Identify which cell holds the provided text, then report its [x, y] central coordinate. 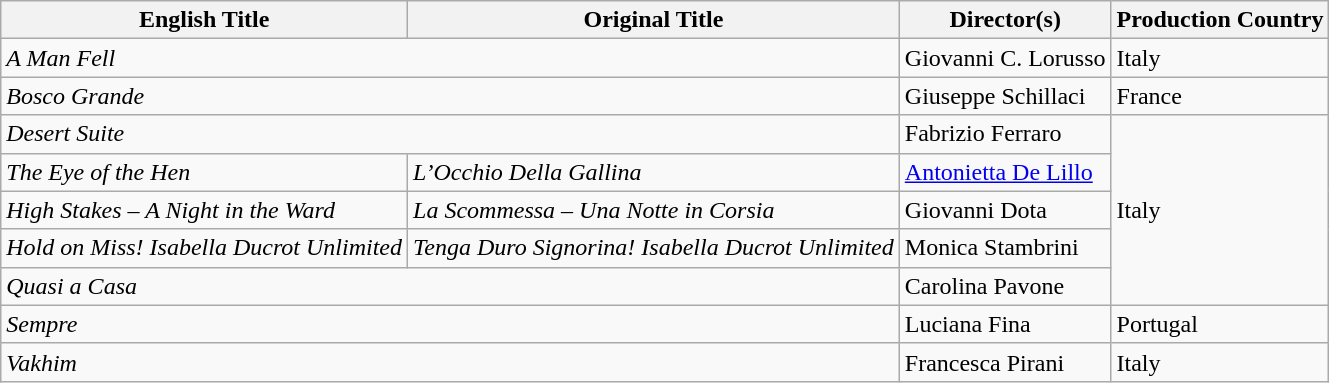
English Title [204, 20]
Antonietta De Lillo [1005, 172]
Original Title [654, 20]
L’Occhio Della Gallina [654, 172]
A Man Fell [450, 58]
Francesca Pirani [1005, 362]
Giovanni C. Lorusso [1005, 58]
High Stakes – A Night in the Ward [204, 210]
Monica Stambrini [1005, 248]
France [1220, 96]
La Scommessa – Una Notte in Corsia [654, 210]
Tenga Duro Signorina! Isabella Ducrot Unlimited [654, 248]
Luciana Fina [1005, 324]
Fabrizio Ferraro [1005, 134]
Sempre [450, 324]
Bosco Grande [450, 96]
Hold on Miss! Isabella Ducrot Unlimited [204, 248]
Portugal [1220, 324]
Director(s) [1005, 20]
Carolina Pavone [1005, 286]
Quasi a Casa [450, 286]
Desert Suite [450, 134]
Vakhim [450, 362]
The Eye of the Hen [204, 172]
Giovanni Dota [1005, 210]
Giuseppe Schillaci [1005, 96]
Production Country [1220, 20]
